Detect which cell encompasses the target text, then output its [x, y] center coordinate. 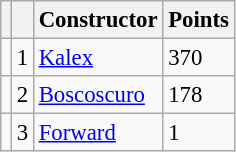
3 [22, 133]
Boscoscuro [98, 95]
Kalex [98, 58]
Constructor [98, 20]
Points [198, 20]
178 [198, 95]
370 [198, 58]
Forward [98, 133]
2 [22, 95]
